Return the [X, Y] coordinate for the center point of the cell that contains the specified text.  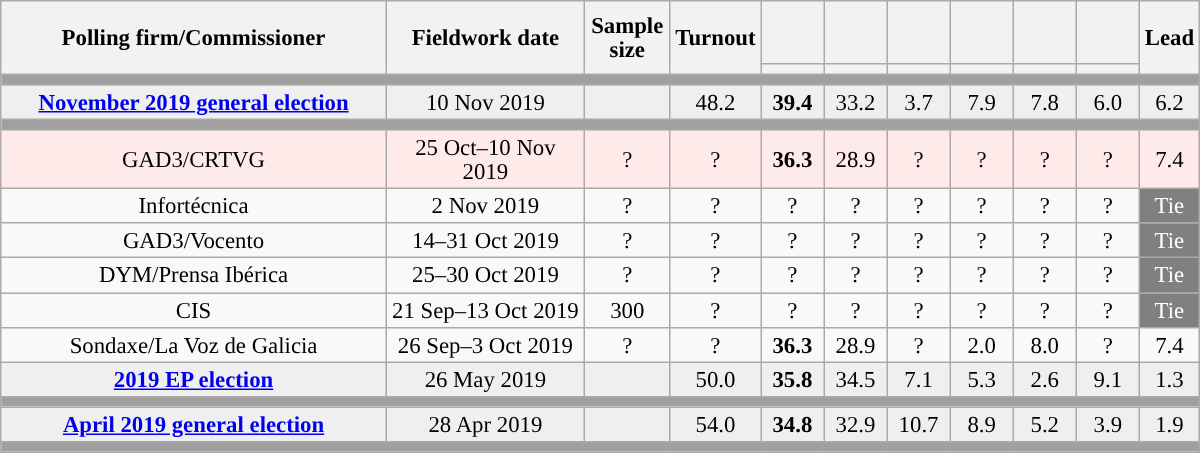
39.4 [792, 102]
November 2019 general election [194, 102]
2.0 [982, 344]
6.2 [1169, 102]
8.9 [982, 424]
2019 EP election [194, 380]
48.2 [716, 102]
April 2019 general election [194, 424]
26 May 2019 [485, 380]
1.9 [1169, 424]
25 Oct–10 Nov 2019 [485, 160]
26 Sep–3 Oct 2019 [485, 344]
34.8 [792, 424]
34.5 [856, 380]
14–31 Oct 2019 [485, 242]
5.2 [1044, 424]
21 Sep–13 Oct 2019 [485, 310]
9.1 [1108, 380]
35.8 [792, 380]
GAD3/CRTVG [194, 160]
CIS [194, 310]
Fieldwork date [485, 38]
5.3 [982, 380]
3.9 [1108, 424]
2 Nov 2019 [485, 206]
8.0 [1044, 344]
Lead [1169, 38]
GAD3/Vocento [194, 242]
28 Apr 2019 [485, 424]
7.9 [982, 102]
Turnout [716, 38]
10.7 [918, 424]
3.7 [918, 102]
1.3 [1169, 380]
2.6 [1044, 380]
54.0 [716, 424]
25–30 Oct 2019 [485, 276]
10 Nov 2019 [485, 102]
Sample size [627, 38]
6.0 [1108, 102]
DYM/Prensa Ibérica [194, 276]
7.1 [918, 380]
Sondaxe/La Voz de Galicia [194, 344]
7.8 [1044, 102]
32.9 [856, 424]
Infortécnica [194, 206]
50.0 [716, 380]
33.2 [856, 102]
Polling firm/Commissioner [194, 38]
300 [627, 310]
